Provide the [X, Y] coordinate of the cell's center where the given text is located.  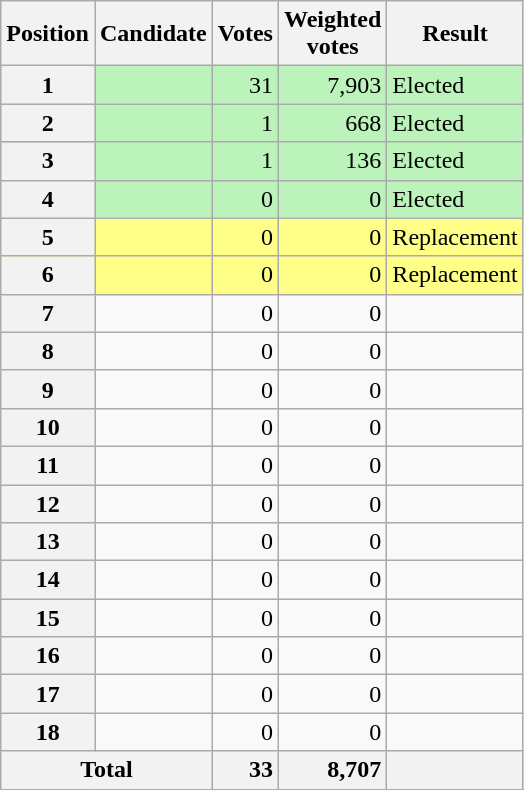
3 [48, 161]
8 [48, 351]
16 [48, 656]
9 [48, 389]
8,707 [332, 770]
12 [48, 503]
Result [455, 34]
4 [48, 199]
33 [245, 770]
13 [48, 542]
Candidate [153, 34]
Weightedvotes [332, 34]
7 [48, 313]
Total [107, 770]
17 [48, 694]
7,903 [332, 85]
14 [48, 580]
31 [245, 85]
18 [48, 732]
5 [48, 237]
668 [332, 123]
Position [48, 34]
136 [332, 161]
2 [48, 123]
10 [48, 427]
Votes [245, 34]
15 [48, 618]
11 [48, 465]
6 [48, 275]
